Locate the cell with the specified text and output its (x, y) center coordinate. 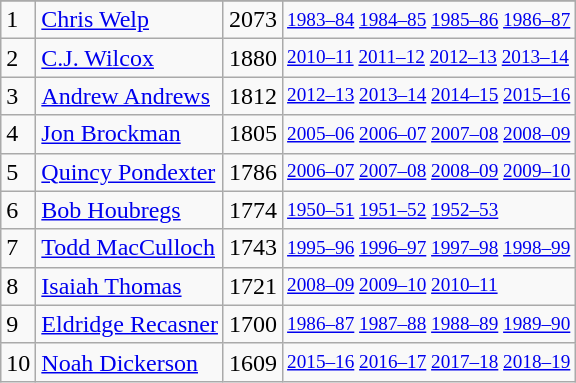
2010–11 2011–12 2012–13 2013–14 (429, 58)
Todd MacCulloch (130, 248)
4 (18, 134)
2012–13 2013–14 2014–15 2015–16 (429, 96)
1721 (252, 286)
1786 (252, 172)
1950–51 1951–52 1952–53 (429, 210)
6 (18, 210)
Noah Dickerson (130, 362)
1743 (252, 248)
Eldridge Recasner (130, 324)
2005–06 2006–07 2007–08 2008–09 (429, 134)
Chris Welp (130, 20)
1986–87 1987–88 1988–89 1989–90 (429, 324)
2006–07 2007–08 2008–09 2009–10 (429, 172)
Quincy Pondexter (130, 172)
1805 (252, 134)
2073 (252, 20)
10 (18, 362)
3 (18, 96)
Isaiah Thomas (130, 286)
1700 (252, 324)
2 (18, 58)
5 (18, 172)
1812 (252, 96)
1983–84 1984–85 1985–86 1986–87 (429, 20)
8 (18, 286)
9 (18, 324)
C.J. Wilcox (130, 58)
7 (18, 248)
1880 (252, 58)
2008–09 2009–10 2010–11 (429, 286)
2015–16 2016–17 2017–18 2018–19 (429, 362)
1774 (252, 210)
1995–96 1996–97 1997–98 1998–99 (429, 248)
Bob Houbregs (130, 210)
1 (18, 20)
Jon Brockman (130, 134)
1609 (252, 362)
Andrew Andrews (130, 96)
